Provide the [X, Y] coordinate of the cell's center where the given text is located.  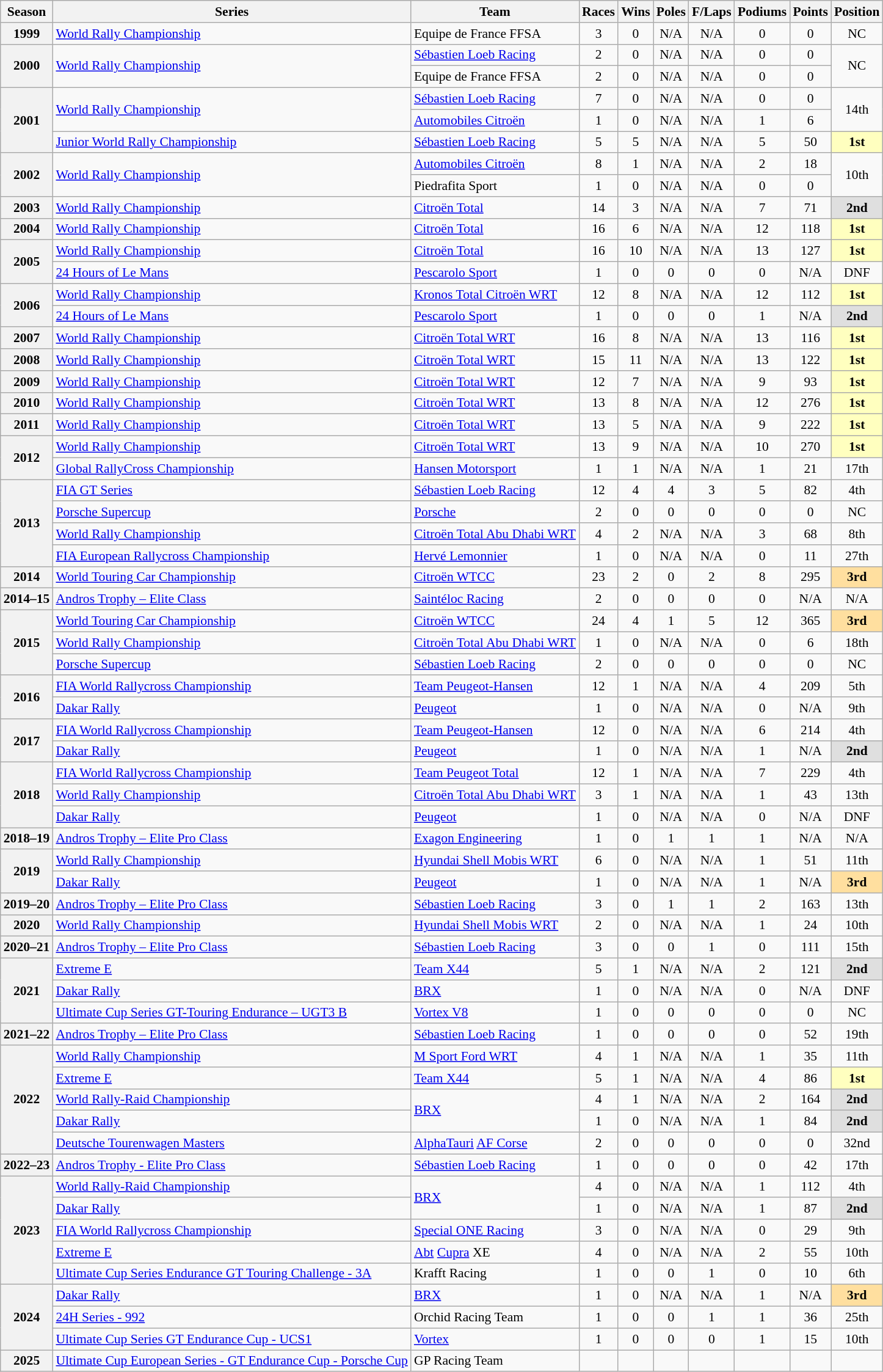
2014–15 [27, 599]
2006 [27, 305]
214 [810, 730]
2021 [27, 991]
2019–20 [27, 904]
295 [810, 577]
Hervé Lemonnier [495, 556]
Hansen Motorsport [495, 469]
Ultimate Cup European Series - GT Endurance Cup - Porsche Cup [231, 1361]
Porsche [495, 513]
2009 [27, 382]
Series [231, 12]
GP Racing Team [495, 1361]
52 [810, 1035]
14th [857, 110]
32nd [857, 1144]
2002 [27, 175]
50 [810, 142]
2022–23 [27, 1165]
2012 [27, 458]
FIA GT Series [231, 491]
93 [810, 382]
2017 [27, 740]
18th [857, 643]
Junior World Rally Championship [231, 142]
2013 [27, 523]
Team [495, 12]
42 [810, 1165]
19th [857, 1035]
Ultimate Cup Series GT-Touring Endurance – UGT3 B [231, 1013]
86 [810, 1078]
Ultimate Cup Series GT Endurance Cup - UCS1 [231, 1339]
1999 [27, 34]
2019 [27, 871]
29 [810, 1230]
F/Laps [712, 12]
Orchid Racing Team [495, 1318]
2014 [27, 577]
Exagon Engineering [495, 839]
5th [857, 687]
Special ONE Racing [495, 1230]
82 [810, 491]
Abt Cupra XE [495, 1252]
18 [810, 164]
121 [810, 969]
164 [810, 1100]
Season [27, 12]
111 [810, 947]
2003 [27, 208]
Andros Trophy - Elite Pro Class [231, 1165]
209 [810, 687]
Piedrafita Sport [495, 186]
84 [810, 1122]
68 [810, 534]
2018 [27, 795]
116 [810, 338]
51 [810, 861]
Vortex [495, 1339]
24H Series - 992 [231, 1318]
Andros Trophy – Elite Class [231, 599]
55 [810, 1252]
163 [810, 904]
Vortex V8 [495, 1013]
15th [857, 947]
6th [857, 1274]
Poles [671, 12]
2020 [27, 925]
2007 [27, 338]
270 [810, 447]
122 [810, 360]
71 [810, 208]
2004 [27, 229]
Deutsche Tourenwagen Masters [231, 1144]
2021–22 [27, 1035]
2005 [27, 261]
Podiums [762, 12]
2016 [27, 698]
25th [857, 1318]
27th [857, 556]
23 [598, 577]
87 [810, 1209]
Points [810, 12]
2001 [27, 121]
Races [598, 12]
Position [857, 12]
2008 [27, 360]
Saintéloc Racing [495, 599]
276 [810, 403]
Wins [636, 12]
Kronos Total Citroën WRT [495, 294]
43 [810, 795]
21 [810, 469]
2000 [27, 66]
365 [810, 621]
Krafft Racing [495, 1274]
2023 [27, 1230]
2018–19 [27, 839]
229 [810, 773]
FIA European Rallycross Championship [231, 556]
35 [810, 1056]
2011 [27, 425]
8th [857, 534]
2022 [27, 1100]
2010 [27, 403]
2025 [27, 1361]
127 [810, 251]
222 [810, 425]
36 [810, 1318]
Global RallyCross Championship [231, 469]
Team Peugeot Total [495, 773]
2024 [27, 1317]
118 [810, 229]
M Sport Ford WRT [495, 1056]
AlphaTauri AF Corse [495, 1144]
2020–21 [27, 947]
2015 [27, 643]
14 [598, 208]
Ultimate Cup Series Endurance GT Touring Challenge - 3A [231, 1274]
